Capture the cell that displays the provided text and extract its (x, y) central coordinate. 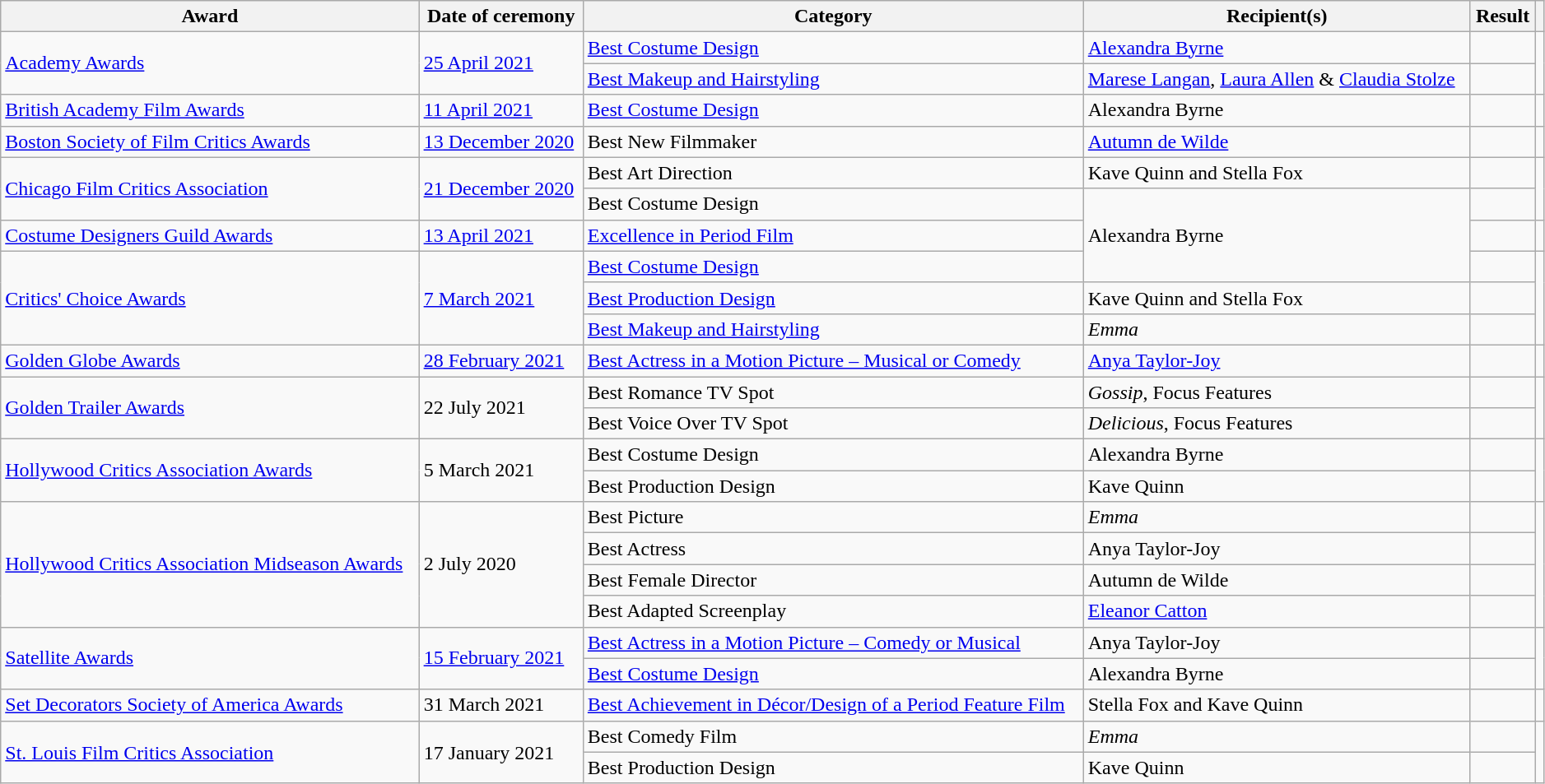
Best Actress in a Motion Picture – Comedy or Musical (833, 643)
Best Actress (833, 549)
2 July 2020 (500, 564)
13 December 2020 (500, 141)
Best Achievement in Décor/Design of a Period Feature Film (833, 705)
Best Actress in a Motion Picture – Musical or Comedy (833, 360)
22 July 2021 (500, 408)
13 April 2021 (500, 235)
7 March 2021 (500, 298)
11 April 2021 (500, 110)
St. Louis Film Critics Association (210, 752)
Best New Filmmaker (833, 141)
17 January 2021 (500, 752)
5 March 2021 (500, 471)
Category (833, 16)
Best Female Director (833, 580)
Set Decorators Society of America Awards (210, 705)
Boston Society of Film Critics Awards (210, 141)
Chicago Film Critics Association (210, 188)
Best Voice Over TV Spot (833, 424)
21 December 2020 (500, 188)
Recipient(s) (1277, 16)
Best Comedy Film (833, 736)
Best Art Direction (833, 173)
Best Adapted Screenplay (833, 611)
Eleanor Catton (1277, 611)
Academy Awards (210, 63)
British Academy Film Awards (210, 110)
Award (210, 16)
Best Romance TV Spot (833, 392)
15 February 2021 (500, 658)
25 April 2021 (500, 63)
Marese Langan, Laura Allen & Claudia Stolze (1277, 79)
Critics' Choice Awards (210, 298)
Golden Globe Awards (210, 360)
Stella Fox and Kave Quinn (1277, 705)
Excellence in Period Film (833, 235)
Hollywood Critics Association Awards (210, 471)
28 February 2021 (500, 360)
Best Picture (833, 517)
Gossip, Focus Features (1277, 392)
Hollywood Critics Association Midseason Awards (210, 564)
Costume Designers Guild Awards (210, 235)
Delicious, Focus Features (1277, 424)
31 March 2021 (500, 705)
Result (1503, 16)
Date of ceremony (500, 16)
Satellite Awards (210, 658)
Golden Trailer Awards (210, 408)
